Output the [X, Y] coordinate of the center of the cell containing the given text.  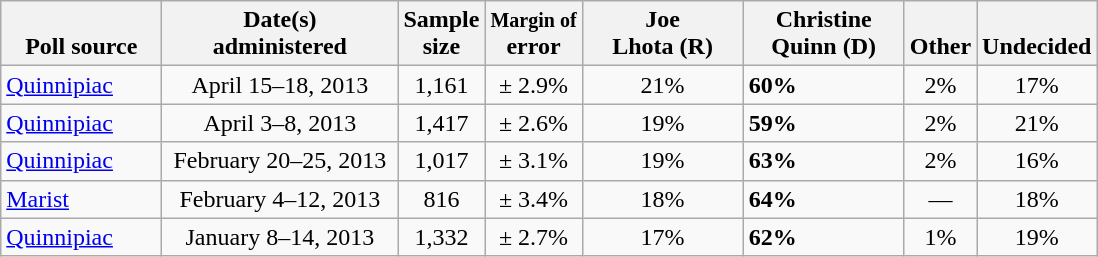
ChristineQuinn (D) [824, 34]
816 [442, 199]
Samplesize [442, 34]
1,332 [442, 237]
Poll source [82, 34]
Other [940, 34]
1,417 [442, 123]
± 2.9% [534, 85]
16% [1037, 161]
63% [824, 161]
59% [824, 123]
1% [940, 237]
Marist [82, 199]
JoeLhota (R) [662, 34]
— [940, 199]
± 2.7% [534, 237]
February 4–12, 2013 [280, 199]
± 2.6% [534, 123]
Date(s)administered [280, 34]
± 3.1% [534, 161]
60% [824, 85]
Margin oferror [534, 34]
62% [824, 237]
April 15–18, 2013 [280, 85]
January 8–14, 2013 [280, 237]
April 3–8, 2013 [280, 123]
64% [824, 199]
± 3.4% [534, 199]
1,017 [442, 161]
Undecided [1037, 34]
1,161 [442, 85]
February 20–25, 2013 [280, 161]
